Output the [X, Y] coordinate of the center of the cell containing the given text.  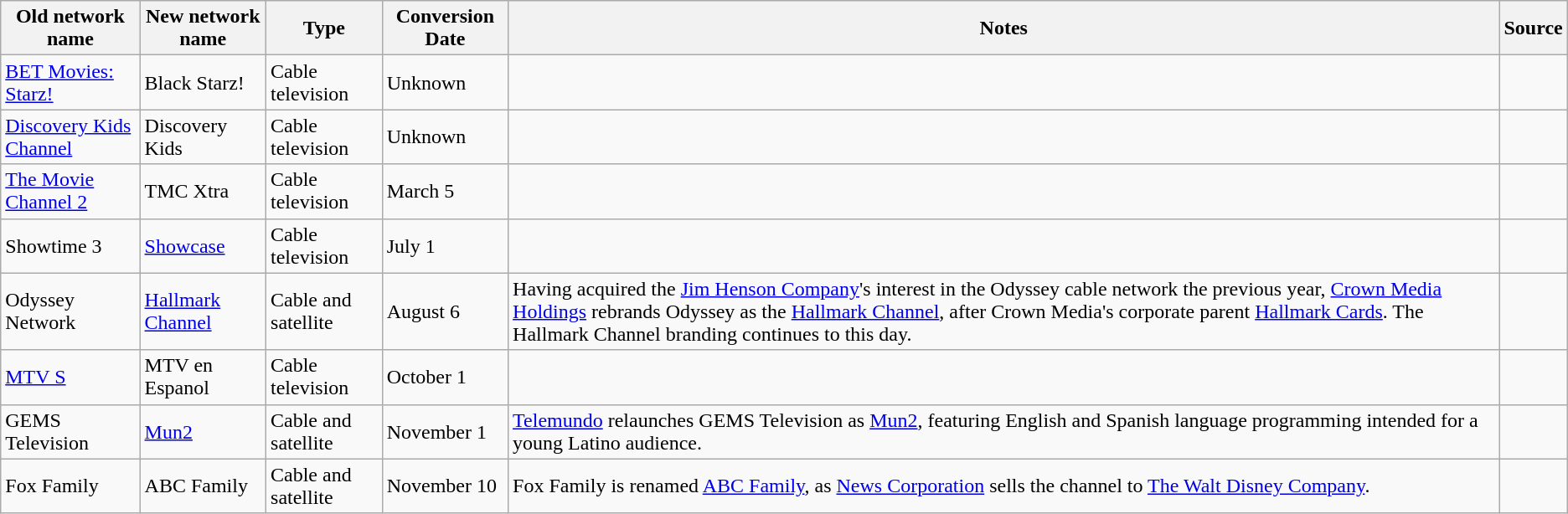
Fox Family is renamed ABC Family, as News Corporation sells the channel to The Walt Disney Company. [1003, 486]
Showtime 3 [70, 246]
ABC Family [203, 486]
Telemundo relaunches GEMS Television as Mun2, featuring English and Spanish language programming intended for a young Latino audience. [1003, 432]
Conversion Date [445, 28]
Discovery Kids Channel [70, 137]
November 10 [445, 486]
Type [325, 28]
Odyssey Network [70, 311]
New network name [203, 28]
October 1 [445, 377]
Mun2 [203, 432]
Hallmark Channel [203, 311]
Fox Family [70, 486]
The Movie Channel 2 [70, 191]
Discovery Kids [203, 137]
August 6 [445, 311]
GEMS Television [70, 432]
Showcase [203, 246]
BET Movies: Starz! [70, 82]
November 1 [445, 432]
March 5 [445, 191]
MTV en Espanol [203, 377]
Black Starz! [203, 82]
Source [1533, 28]
TMC Xtra [203, 191]
Notes [1003, 28]
July 1 [445, 246]
MTV S [70, 377]
Old network name [70, 28]
